From the cell containing the given text, extract its center point as [X, Y] coordinate. 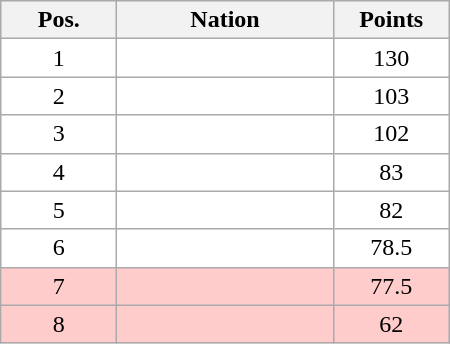
82 [391, 210]
8 [59, 324]
Points [391, 20]
78.5 [391, 248]
5 [59, 210]
Pos. [59, 20]
83 [391, 172]
77.5 [391, 286]
62 [391, 324]
2 [59, 96]
1 [59, 58]
130 [391, 58]
3 [59, 134]
102 [391, 134]
6 [59, 248]
103 [391, 96]
4 [59, 172]
7 [59, 286]
Nation [225, 20]
